Extract the [X, Y] coordinate from the center of the cell holding the provided text.  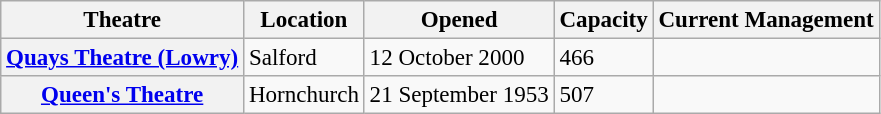
Queen's Theatre [122, 95]
466 [604, 58]
Hornchurch [304, 95]
12 October 2000 [459, 58]
Quays Theatre (Lowry) [122, 58]
Salford [304, 58]
Theatre [122, 20]
507 [604, 95]
Opened [459, 20]
Current Management [766, 20]
Location [304, 20]
Capacity [604, 20]
21 September 1953 [459, 95]
